Capture the cell that displays the provided text and extract its [x, y] central coordinate. 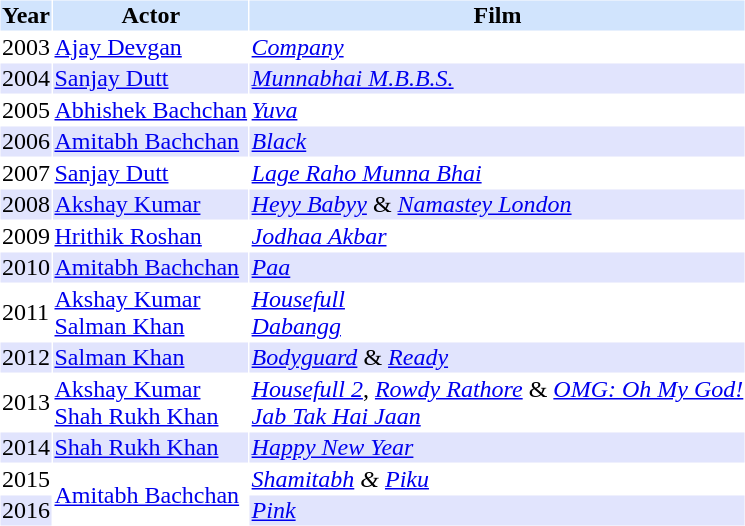
2007 [26, 173]
Yuva [498, 110]
2014 [26, 447]
2005 [26, 110]
2008 [26, 205]
Film [498, 15]
2012 [26, 357]
Lage Raho Munna Bhai [498, 173]
Hrithik Roshan [151, 236]
Paa [498, 267]
Akshay KumarShah Rukh Khan [151, 402]
2004 [26, 79]
Pink [498, 511]
2015 [26, 479]
HousefullDabangg [498, 312]
Happy New Year [498, 447]
Black [498, 141]
Jodhaa Akbar [498, 236]
Shah Rukh Khan [151, 447]
Year [26, 15]
Akshay KumarSalman Khan [151, 312]
Abhishek Bachchan [151, 110]
Heyy Babyy & Namastey London [498, 205]
Munnabhai M.B.B.S. [498, 79]
Bodyguard & Ready [498, 357]
Actor [151, 15]
Housefull 2, Rowdy Rathore & OMG: Oh My God!Jab Tak Hai Jaan [498, 402]
2016 [26, 511]
Ajay Devgan [151, 47]
Salman Khan [151, 357]
Akshay Kumar [151, 205]
2013 [26, 402]
2003 [26, 47]
2009 [26, 236]
2011 [26, 312]
Company [498, 47]
Shamitabh & Piku [498, 479]
2010 [26, 267]
2006 [26, 141]
